Return (x, y) of the center of cell containing provided text 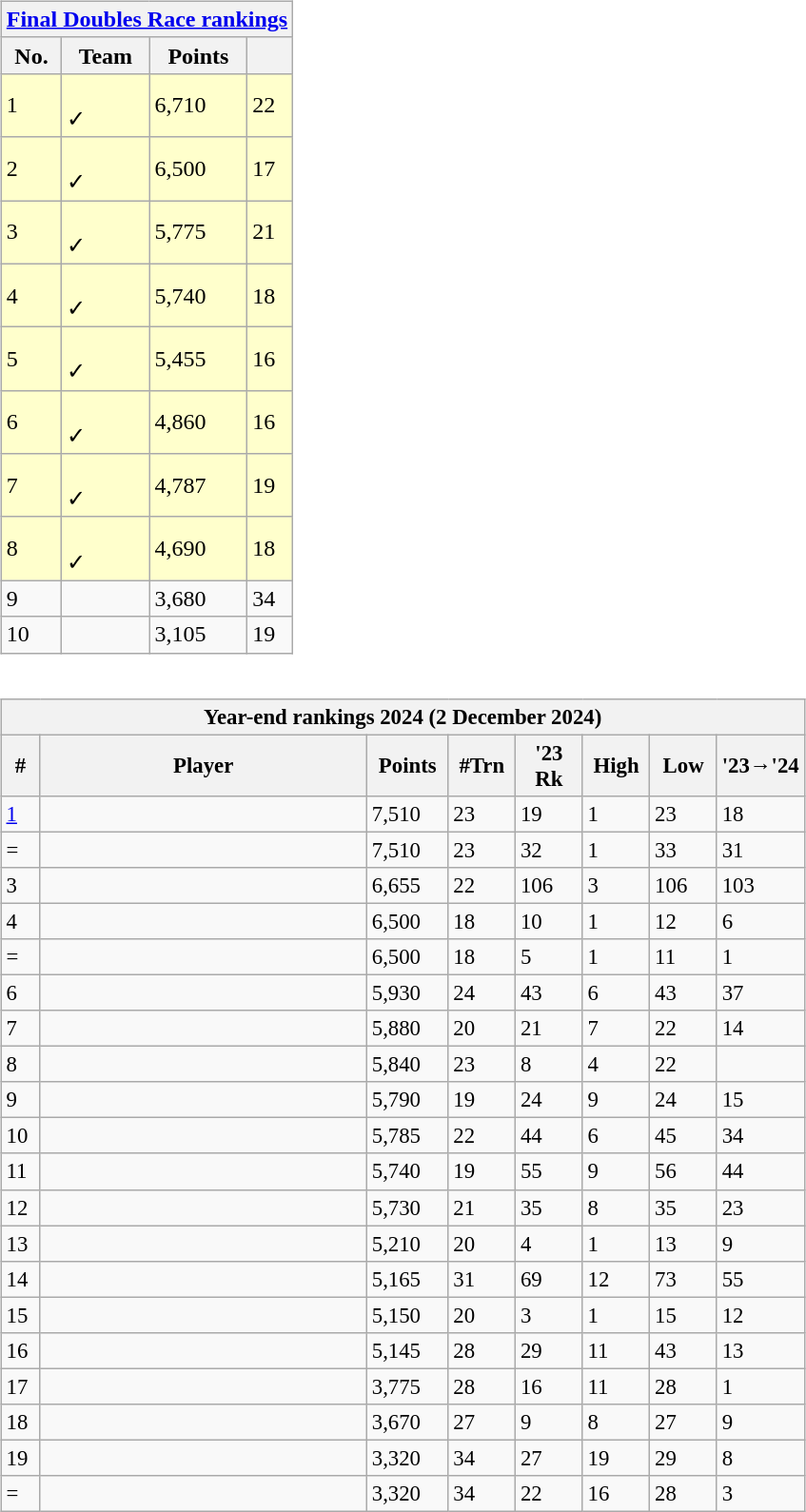
5,880 (407, 1029)
2 (30, 169)
5,145 (407, 1350)
'23→'24 (760, 765)
4,787 (198, 485)
33 (683, 850)
32 (550, 850)
5,790 (407, 1100)
3,105 (198, 635)
5,930 (407, 992)
3,775 (407, 1386)
3,670 (407, 1423)
5,730 (407, 1208)
4,860 (198, 422)
5,840 (407, 1065)
Player (204, 765)
Team (106, 55)
5,150 (407, 1315)
69 (550, 1279)
High (617, 765)
# (21, 765)
3,680 (198, 599)
5,165 (407, 1279)
No. (30, 55)
5,455 (198, 360)
37 (760, 992)
6,710 (198, 105)
5,210 (407, 1244)
Year-end rankings 2024 (2 December 2024) (403, 717)
45 (683, 1136)
56 (683, 1171)
4,690 (198, 548)
Final Doubles Race rankings (147, 19)
103 (760, 886)
6,655 (407, 886)
73 (683, 1279)
'23 Rk (550, 765)
#Trn (482, 765)
5,785 (407, 1136)
5,775 (198, 232)
Low (683, 765)
